Pinpoint the cell where the given text exists, returning its [x, y] midpoint coordinate. 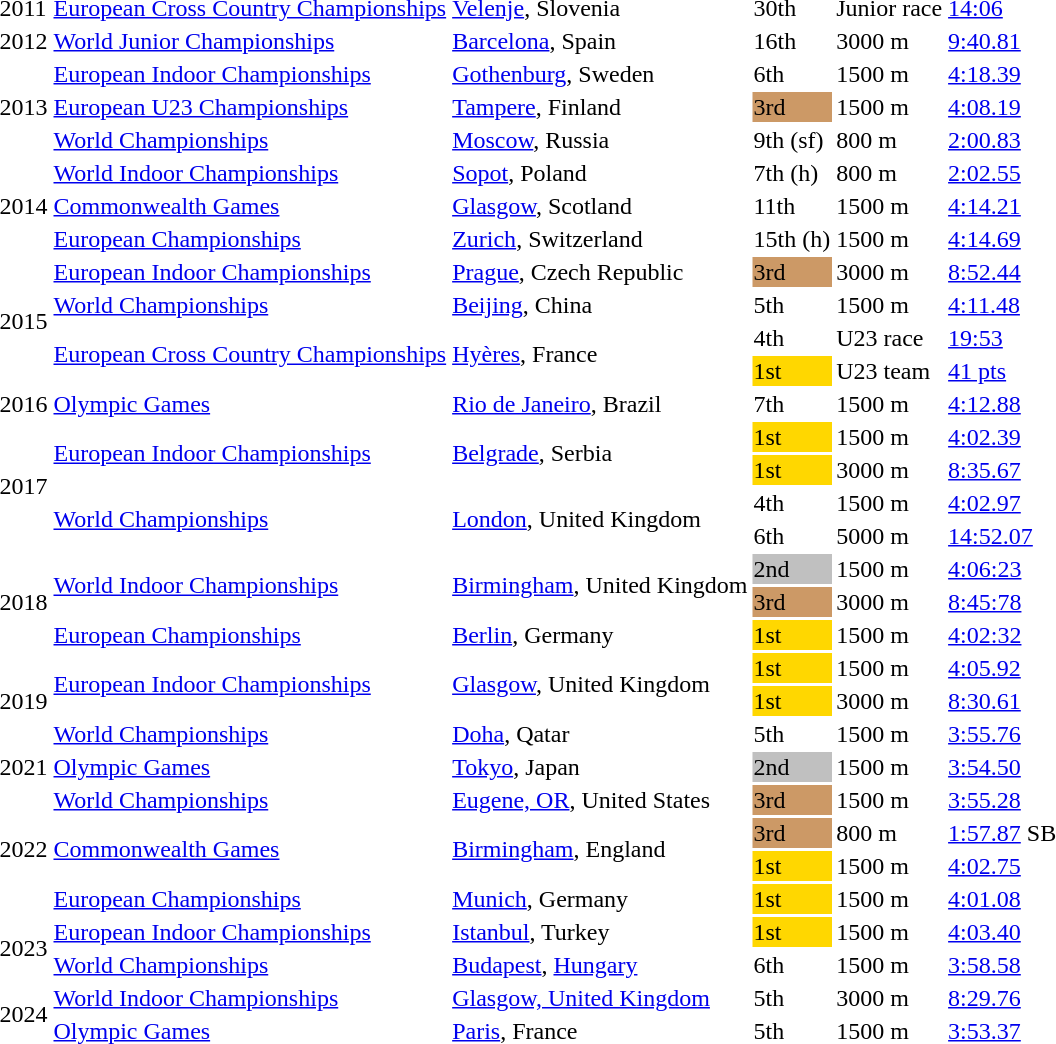
Sopot, Poland [600, 173]
7th (h) [792, 173]
Munich, Germany [600, 899]
Moscow, Russia [600, 140]
Belgrade, Serbia [600, 454]
Zurich, Switzerland [600, 239]
15th (h) [792, 239]
U23 team [890, 371]
London, United Kingdom [600, 520]
U23 race [890, 338]
5000 m [890, 536]
9th (sf) [792, 140]
Birmingham, United Kingdom [600, 586]
Prague, Czech Republic [600, 272]
Hyères, France [600, 354]
Beijing, China [600, 305]
European U23 Championships [250, 107]
Eugene, OR, United States [600, 800]
Tampere, Finland [600, 107]
Doha, Qatar [600, 734]
7th [792, 404]
Barcelona, Spain [600, 41]
11th [792, 206]
Rio de Janeiro, Brazil [600, 404]
Gothenburg, Sweden [600, 74]
Berlin, Germany [600, 635]
Budapest, Hungary [600, 965]
European Cross Country Championships [250, 354]
Glasgow, Scotland [600, 206]
Istanbul, Turkey [600, 932]
Birmingham, England [600, 850]
16th [792, 41]
Tokyo, Japan [600, 767]
World Junior Championships [250, 41]
